Identify which cell holds the provided text, then report its [X, Y] central coordinate. 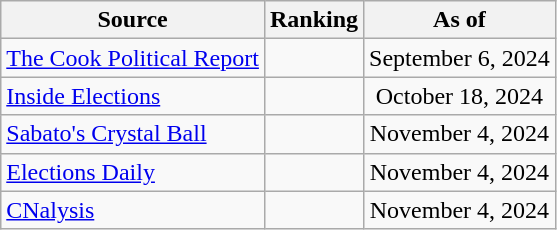
Sabato's Crystal Ball [133, 134]
Inside Elections [133, 96]
The Cook Political Report [133, 58]
September 6, 2024 [460, 58]
October 18, 2024 [460, 96]
Source [133, 20]
Ranking [314, 20]
Elections Daily [133, 172]
CNalysis [133, 210]
As of [460, 20]
